Detect which cell encompasses the target text, then output its [X, Y] center coordinate. 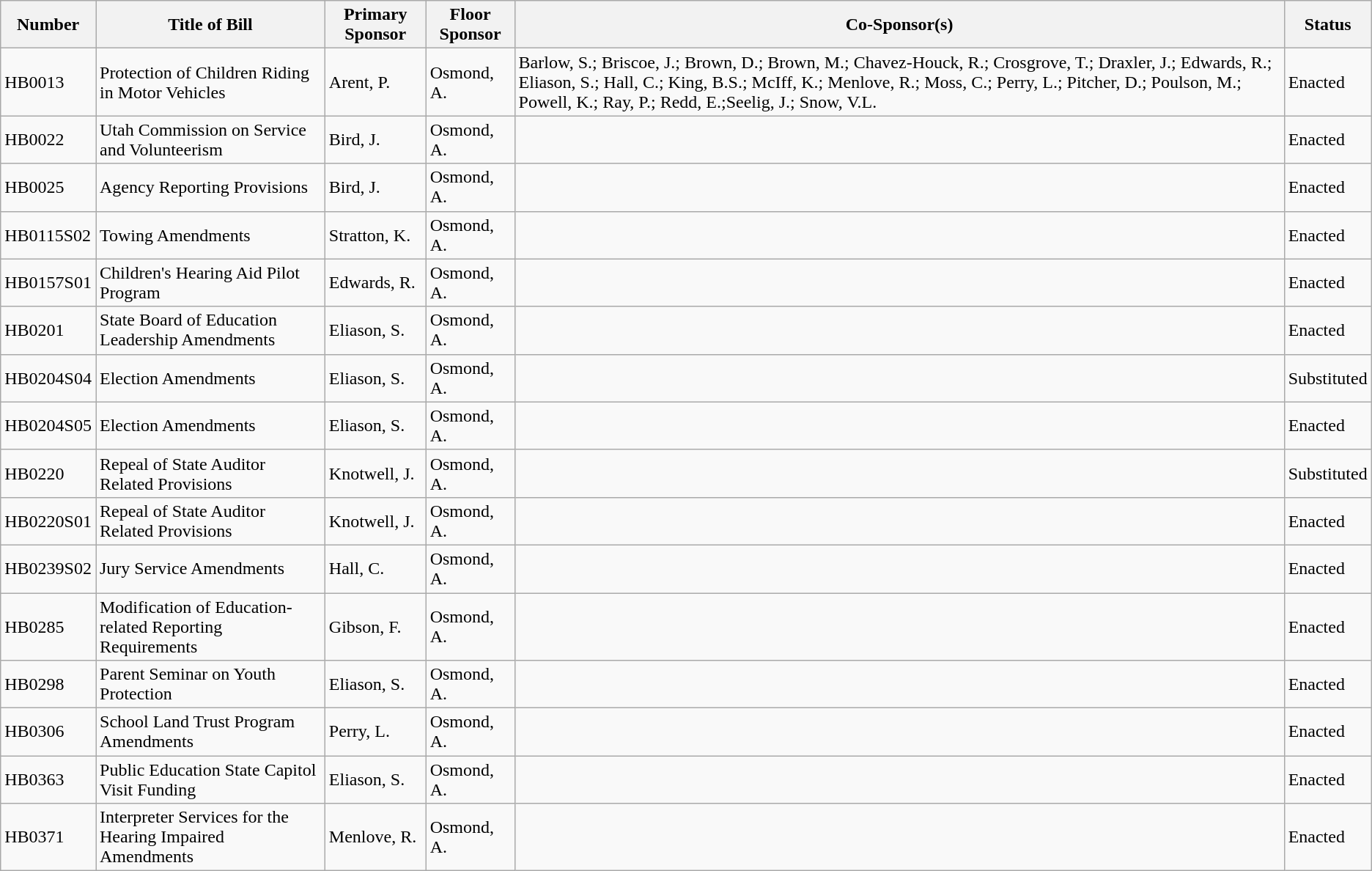
Parent Seminar on Youth Protection [210, 685]
HB0298 [48, 685]
Hall, C. [375, 569]
HB0157S01 [48, 283]
Gibson, F. [375, 626]
HB0201 [48, 330]
School Land Trust Program Amendments [210, 732]
HB0363 [48, 780]
Title of Bill [210, 25]
Interpreter Services for the Hearing Impaired Amendments [210, 837]
HB0220S01 [48, 521]
HB0306 [48, 732]
Public Education State Capitol Visit Funding [210, 780]
Towing Amendments [210, 235]
HB0025 [48, 188]
Number [48, 25]
HB0013 [48, 82]
HB0239S02 [48, 569]
Edwards, R. [375, 283]
HB0220 [48, 474]
Children's Hearing Aid Pilot Program [210, 283]
HB0285 [48, 626]
Menlove, R. [375, 837]
Status [1328, 25]
Protection of Children Riding in Motor Vehicles [210, 82]
HB0204S04 [48, 378]
Modification of Education-related Reporting Requirements [210, 626]
Stratton, K. [375, 235]
HB0204S05 [48, 425]
Floor Sponsor [471, 25]
Perry, L. [375, 732]
HB0371 [48, 837]
Arent, P. [375, 82]
Agency Reporting Provisions [210, 188]
Utah Commission on Service and Volunteerism [210, 139]
State Board of Education Leadership Amendments [210, 330]
HB0115S02 [48, 235]
Jury Service Amendments [210, 569]
Primary Sponsor [375, 25]
Co-Sponsor(s) [899, 25]
HB0022 [48, 139]
